From the cell containing the given text, extract its center point as [X, Y] coordinate. 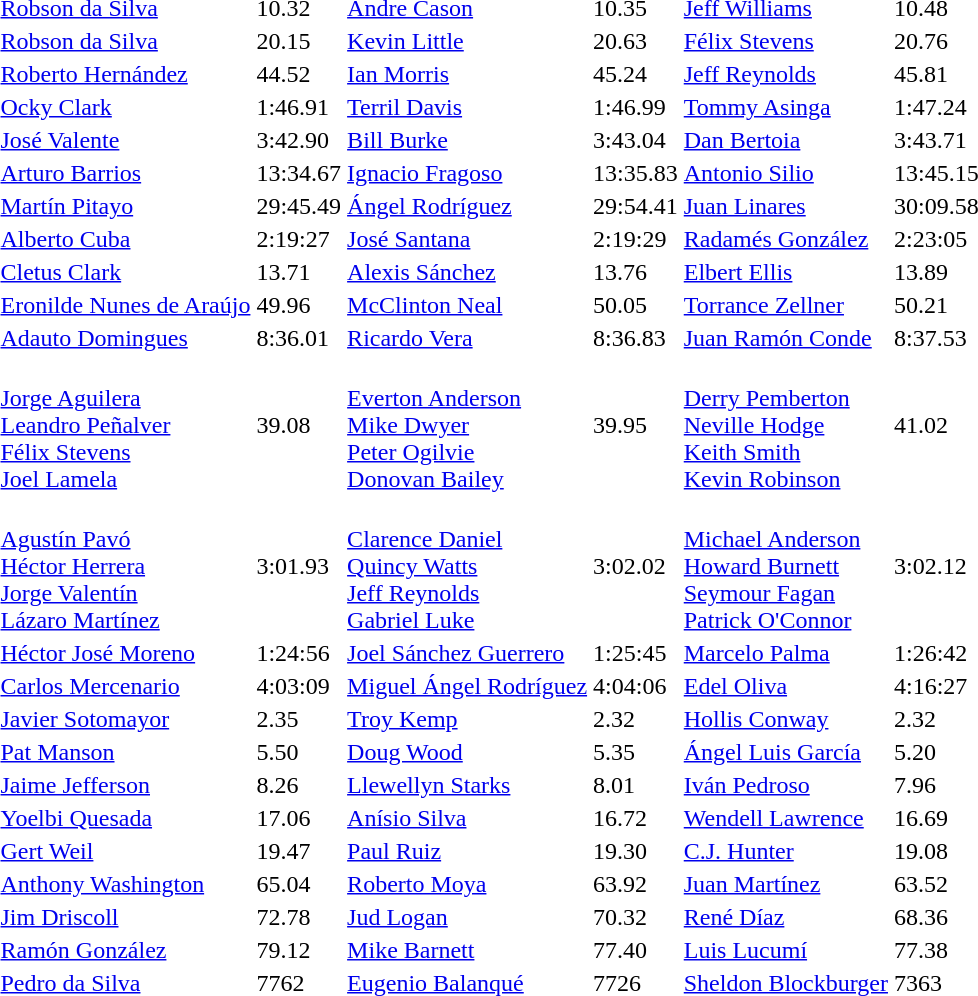
René Díaz [786, 917]
29:54.41 [636, 206]
5.35 [636, 752]
Paul Ruiz [468, 851]
17.06 [299, 818]
Michael AndersonHoward BurnettSeymour FaganPatrick O'Connor [786, 566]
20.15 [299, 41]
3:42.90 [299, 140]
2:19:29 [636, 239]
Derry PembertonNeville HodgeKeith SmithKevin Robinson [786, 425]
4:04:06 [636, 686]
Jeff Reynolds [786, 74]
Dan Bertoia [786, 140]
Joel Sánchez Guerrero [468, 653]
Jud Logan [468, 917]
Juan Martínez [786, 884]
50.05 [636, 305]
63.92 [636, 884]
Doug Wood [468, 752]
65.04 [299, 884]
Antonio Silio [786, 173]
Kevin Little [468, 41]
44.52 [299, 74]
19.30 [636, 851]
Llewellyn Starks [468, 785]
Iván Pedroso [786, 785]
45.24 [636, 74]
José Santana [468, 239]
Anísio Silva [468, 818]
Troy Kemp [468, 719]
8:36.01 [299, 338]
8.26 [299, 785]
39.95 [636, 425]
77.40 [636, 950]
McClinton Neal [468, 305]
70.32 [636, 917]
Juan Linares [786, 206]
C.J. Hunter [786, 851]
Marcelo Palma [786, 653]
Terril Davis [468, 107]
Ángel Luis García [786, 752]
Roberto Moya [468, 884]
Félix Stevens [786, 41]
13.71 [299, 272]
Bill Burke [468, 140]
16.72 [636, 818]
Ricardo Vera [468, 338]
39.08 [299, 425]
Miguel Ángel Rodríguez [468, 686]
1:46.99 [636, 107]
1:24:56 [299, 653]
3:01.93 [299, 566]
Torrance Zellner [786, 305]
1:25:45 [636, 653]
Tommy Asinga [786, 107]
20.63 [636, 41]
Mike Barnett [468, 950]
49.96 [299, 305]
13.76 [636, 272]
19.47 [299, 851]
Radamés González [786, 239]
Everton AndersonMike DwyerPeter OgilvieDonovan Bailey [468, 425]
4:03:09 [299, 686]
3:43.04 [636, 140]
79.12 [299, 950]
2.32 [636, 719]
13:35.83 [636, 173]
Ian Morris [468, 74]
3:02.02 [636, 566]
13:34.67 [299, 173]
29:45.49 [299, 206]
Clarence DanielQuincy WattsJeff ReynoldsGabriel Luke [468, 566]
Luis Lucumí [786, 950]
Edel Oliva [786, 686]
2:19:27 [299, 239]
2.35 [299, 719]
Ignacio Fragoso [468, 173]
1:46.91 [299, 107]
Alexis Sánchez [468, 272]
8:36.83 [636, 338]
5.50 [299, 752]
72.78 [299, 917]
Juan Ramón Conde [786, 338]
Hollis Conway [786, 719]
Ángel Rodríguez [468, 206]
Elbert Ellis [786, 272]
Wendell Lawrence [786, 818]
8.01 [636, 785]
